Search for the cell housing the specified text and yield its [X, Y] center coordinate. 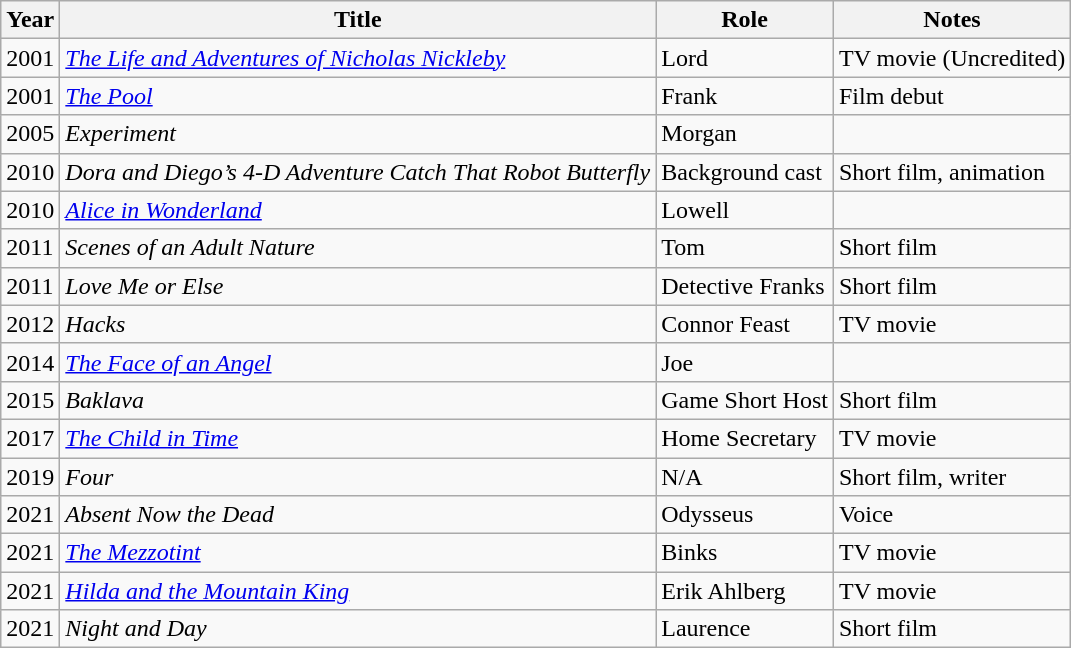
Connor Feast [745, 324]
Film debut [952, 96]
Binks [745, 553]
Frank [745, 96]
Lowell [745, 210]
Four [358, 477]
Lord [745, 58]
Absent Now the Dead [358, 515]
Tom [745, 248]
The Face of an Angel [358, 362]
2019 [30, 477]
Odysseus [745, 515]
2005 [30, 134]
Scenes of an Adult Nature [358, 248]
Notes [952, 20]
Detective Franks [745, 286]
Experiment [358, 134]
The Child in Time [358, 438]
Erik Ahlberg [745, 591]
The Pool [358, 96]
Home Secretary [745, 438]
Joe [745, 362]
The Life and Adventures of Nicholas Nickleby [358, 58]
Year [30, 20]
2015 [30, 400]
Background cast [745, 172]
Laurence [745, 629]
Hilda and the Mountain King [358, 591]
Short film, animation [952, 172]
2012 [30, 324]
Voice [952, 515]
2014 [30, 362]
N/A [745, 477]
Morgan [745, 134]
TV movie (Uncredited) [952, 58]
Baklava [358, 400]
Role [745, 20]
The Mezzotint [358, 553]
Alice in Wonderland [358, 210]
Dora and Diego’s 4-D Adventure Catch That Robot Butterfly [358, 172]
Game Short Host [745, 400]
Title [358, 20]
Love Me or Else [358, 286]
2017 [30, 438]
Short film, writer [952, 477]
Hacks [358, 324]
Night and Day [358, 629]
